Determine the (X, Y) coordinate at the center of the cell enclosing the given text.  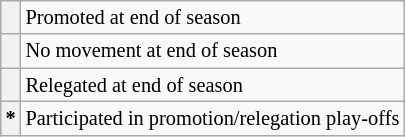
Participated in promotion/relegation play-offs (213, 118)
* (11, 118)
Relegated at end of season (213, 85)
No movement at end of season (213, 51)
Promoted at end of season (213, 17)
